Extract the [x, y] coordinate from the center of the cell holding the provided text.  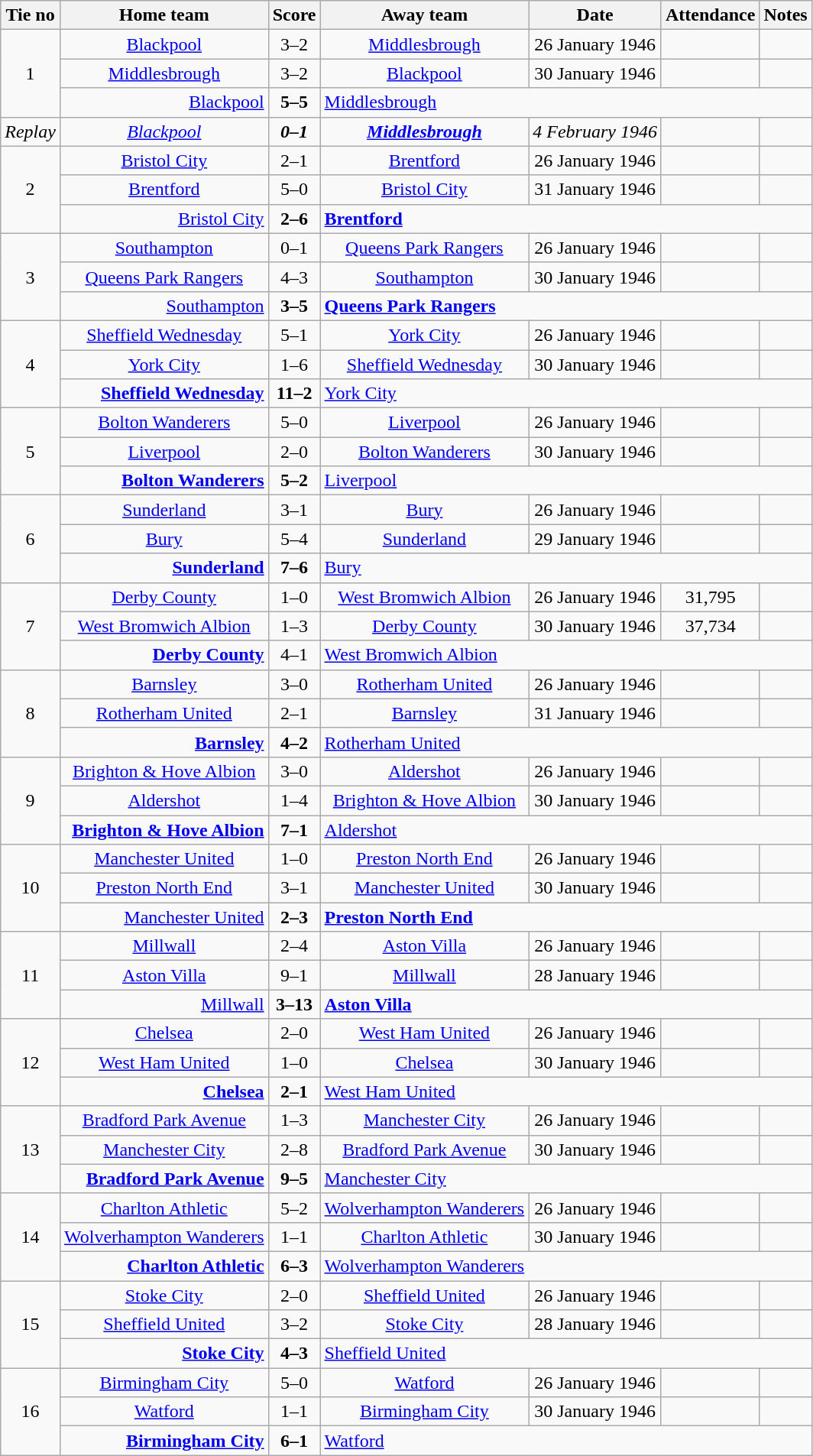
3–5 [294, 306]
37,734 [710, 626]
12 [31, 1062]
5–1 [294, 335]
1–6 [294, 365]
2–8 [294, 1150]
6–3 [294, 1266]
8 [31, 713]
9–5 [294, 1179]
13 [31, 1150]
3–13 [294, 1004]
Away team [425, 15]
7–1 [294, 829]
6–1 [294, 1441]
1–4 [294, 800]
10 [31, 888]
2 [31, 190]
4 February 1946 [595, 131]
29 January 1946 [595, 539]
16 [31, 1412]
2–3 [294, 917]
4 [31, 364]
1 [31, 73]
5 [31, 452]
14 [31, 1237]
7–6 [294, 568]
3 [31, 277]
5–4 [294, 539]
7 [31, 626]
Score [294, 15]
Home team [164, 15]
Date [595, 15]
2–4 [294, 946]
4–1 [294, 655]
2–6 [294, 219]
11 [31, 975]
15 [31, 1325]
Attendance [710, 15]
Replay [31, 131]
11–2 [294, 394]
9 [31, 800]
9–1 [294, 975]
31,795 [710, 597]
Tie no [31, 15]
6 [31, 539]
5–5 [294, 102]
Notes [785, 15]
4–2 [294, 742]
